Locate the cell with the specified text and output its (x, y) center coordinate. 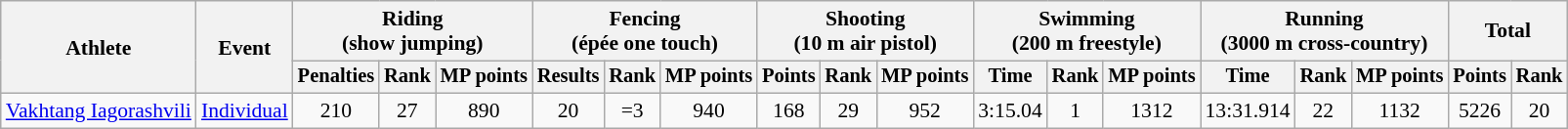
890 (485, 111)
13:31.914 (1247, 111)
Vakhtang Iagorashvili (99, 111)
Total (1507, 31)
Riding(show jumping) (412, 31)
Event (244, 47)
Running(3000 m cross-country) (1324, 31)
210 (336, 111)
22 (1324, 111)
Penalties (336, 77)
Shooting(10 m air pistol) (866, 31)
1 (1076, 111)
Swimming(200 m freestyle) (1086, 31)
168 (788, 111)
Athlete (99, 47)
27 (407, 111)
Individual (244, 111)
1132 (1399, 111)
29 (849, 111)
5226 (1479, 111)
3:15.04 (1010, 111)
=3 (632, 111)
940 (709, 111)
Fencing(épée one touch) (645, 31)
Results (569, 77)
1312 (1151, 111)
952 (924, 111)
